Return the (X, Y) coordinate for the center point of the cell that contains the specified text.  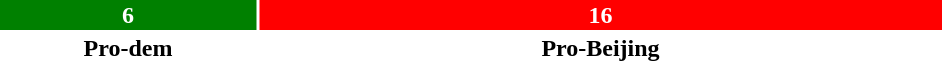
16 (600, 15)
6 (128, 15)
